Output the [X, Y] coordinate of the center of the cell containing the given text.  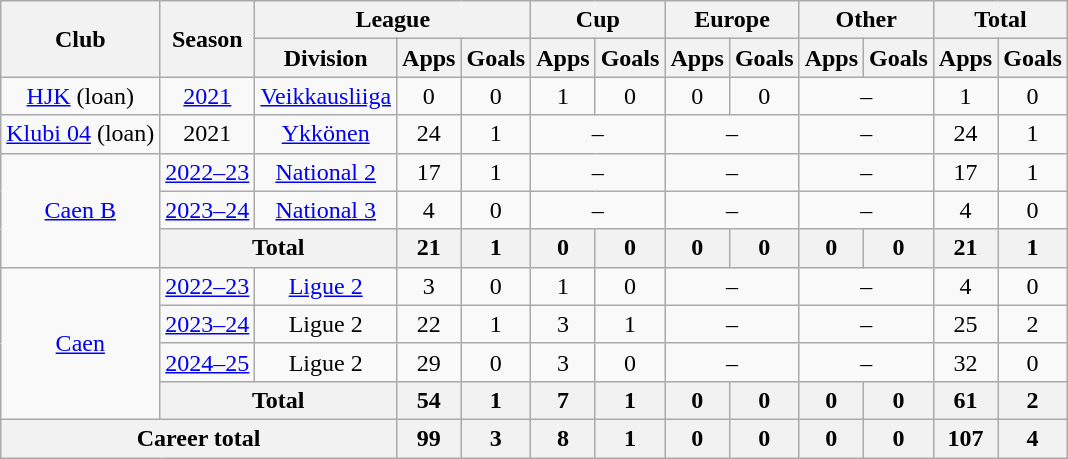
61 [965, 400]
32 [965, 362]
HJK (loan) [80, 96]
8 [563, 438]
54 [429, 400]
2024–25 [208, 362]
Other [866, 20]
107 [965, 438]
Division [326, 58]
25 [965, 324]
Career total [199, 438]
7 [563, 400]
Season [208, 39]
National 3 [326, 210]
Ykkönen [326, 134]
29 [429, 362]
League [393, 20]
National 2 [326, 172]
22 [429, 324]
Europe [732, 20]
Klubi 04 (loan) [80, 134]
Caen [80, 343]
Cup [598, 20]
Caen B [80, 210]
Veikkausliiga [326, 96]
Club [80, 39]
99 [429, 438]
